Pinpoint the cell where the given text exists, returning its [x, y] midpoint coordinate. 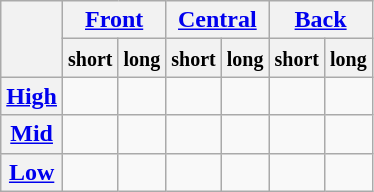
Low [32, 172]
Front [114, 20]
High [32, 96]
Back [320, 20]
Mid [32, 134]
Central [218, 20]
